Find where the given text appears and provide that cell's center as (X, Y) coordinate. 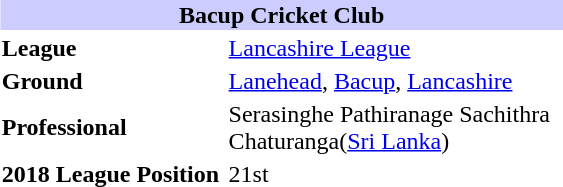
Serasinghe Pathiranage Sachithra Chaturanga(Sri Lanka) (395, 128)
Lanehead, Bacup, Lancashire (395, 81)
Lancashire League (395, 48)
Ground (112, 81)
Bacup Cricket Club (282, 15)
League (112, 48)
Professional (112, 128)
